Locate the cell with the specified text and output its [x, y] center coordinate. 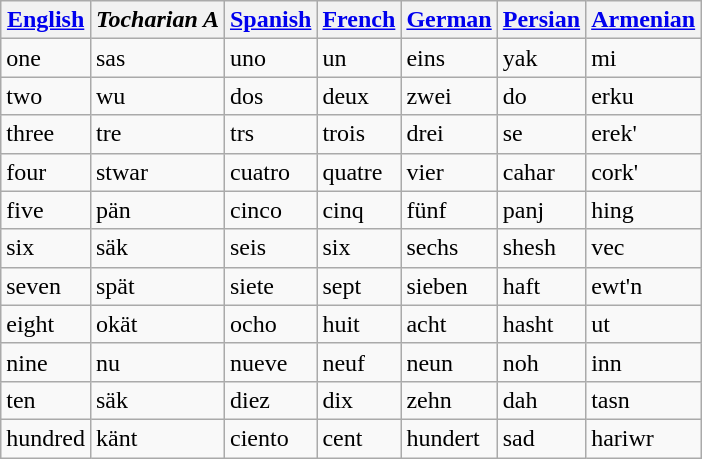
Tocharian A [157, 20]
trs [270, 134]
seis [270, 248]
eight [46, 324]
noh [541, 362]
huit [359, 324]
neuf [359, 362]
nu [157, 362]
erku [644, 96]
hing [644, 210]
haft [541, 286]
acht [449, 324]
fünf [449, 210]
uno [270, 58]
dix [359, 400]
four [46, 172]
quatre [359, 172]
sad [541, 438]
inn [644, 362]
cahar [541, 172]
five [46, 210]
hasht [541, 324]
stwar [157, 172]
dos [270, 96]
se [541, 134]
German [449, 20]
nueve [270, 362]
ewt'n [644, 286]
sas [157, 58]
deux [359, 96]
nine [46, 362]
siete [270, 286]
ut [644, 324]
yak [541, 58]
Armenian [644, 20]
hundred [46, 438]
vec [644, 248]
diez [270, 400]
cuatro [270, 172]
okät [157, 324]
Spanish [270, 20]
hariwr [644, 438]
drei [449, 134]
three [46, 134]
ocho [270, 324]
cork' [644, 172]
cinq [359, 210]
sept [359, 286]
ciento [270, 438]
tre [157, 134]
cinco [270, 210]
do [541, 96]
eins [449, 58]
French [359, 20]
sieben [449, 286]
ten [46, 400]
wu [157, 96]
English [46, 20]
two [46, 96]
hundert [449, 438]
Persian [541, 20]
sechs [449, 248]
trois [359, 134]
panj [541, 210]
dah [541, 400]
mi [644, 58]
vier [449, 172]
zehn [449, 400]
seven [46, 286]
cent [359, 438]
tasn [644, 400]
zwei [449, 96]
shesh [541, 248]
one [46, 58]
un [359, 58]
känt [157, 438]
erek' [644, 134]
spät [157, 286]
pän [157, 210]
neun [449, 362]
